Find where the given text appears and provide that cell's center as (X, Y) coordinate. 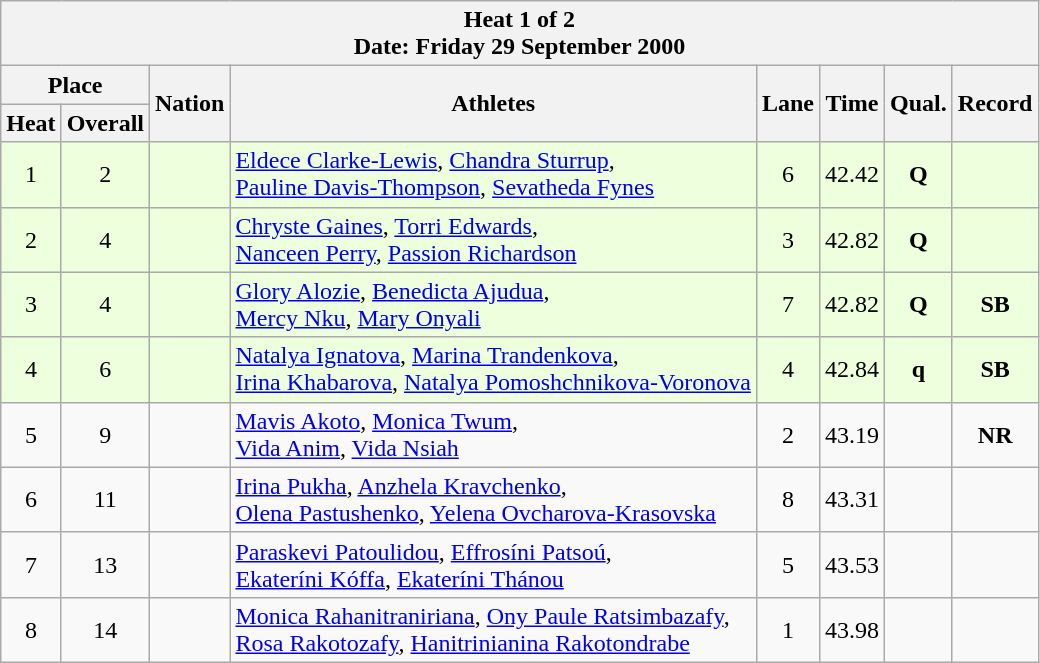
11 (105, 500)
Record (995, 104)
Place (76, 85)
Eldece Clarke-Lewis, Chandra Sturrup,Pauline Davis-Thompson, Sevatheda Fynes (493, 174)
42.84 (852, 370)
43.98 (852, 630)
9 (105, 434)
Monica Rahanitraniriana, Ony Paule Ratsimbazafy,Rosa Rakotozafy, Hanitrinianina Rakotondrabe (493, 630)
Qual. (919, 104)
Mavis Akoto, Monica Twum,Vida Anim, Vida Nsiah (493, 434)
Natalya Ignatova, Marina Trandenkova,Irina Khabarova, Natalya Pomoshchnikova-Voronova (493, 370)
14 (105, 630)
Time (852, 104)
43.19 (852, 434)
Heat (31, 123)
Paraskevi Patoulidou, Effrosíni Patsoú,Ekateríni Kóffa, Ekateríni Thánou (493, 564)
43.31 (852, 500)
Glory Alozie, Benedicta Ajudua,Mercy Nku, Mary Onyali (493, 304)
Irina Pukha, Anzhela Kravchenko,Olena Pastushenko, Yelena Ovcharova-Krasovska (493, 500)
Overall (105, 123)
Lane (788, 104)
13 (105, 564)
NR (995, 434)
Heat 1 of 2 Date: Friday 29 September 2000 (520, 34)
42.42 (852, 174)
Chryste Gaines, Torri Edwards,Nanceen Perry, Passion Richardson (493, 240)
q (919, 370)
Nation (190, 104)
Athletes (493, 104)
43.53 (852, 564)
